Provide the [x, y] coordinate of the cell's center where the given text is located.  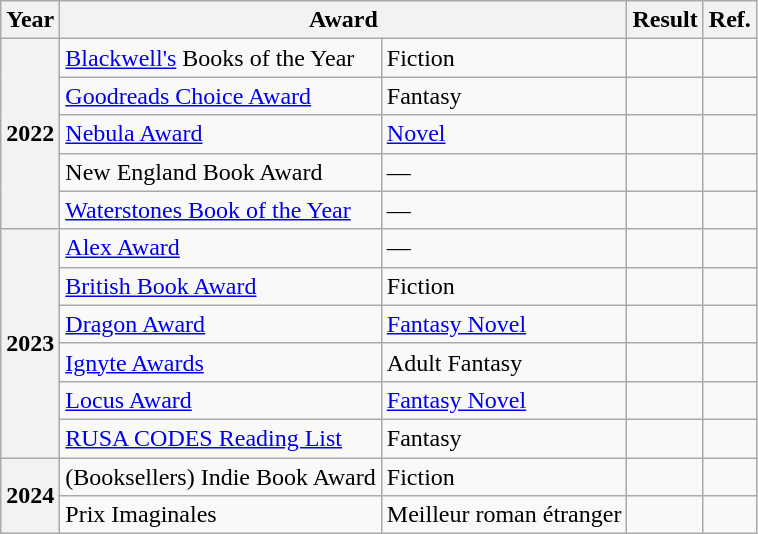
Blackwell's Books of the Year [220, 58]
Alex Award [220, 248]
(Booksellers) Indie Book Award [220, 477]
Dragon Award [220, 324]
2023 [30, 343]
RUSA CODES Reading List [220, 438]
New England Book Award [220, 172]
Novel [504, 134]
2022 [30, 134]
Adult Fantasy [504, 362]
Locus Award [220, 400]
Ignyte Awards [220, 362]
Nebula Award [220, 134]
Waterstones Book of the Year [220, 210]
Award [344, 20]
Result [665, 20]
Year [30, 20]
2024 [30, 496]
Ref. [730, 20]
Prix Imaginales [220, 515]
Goodreads Choice Award [220, 96]
British Book Award [220, 286]
Meilleur roman étranger [504, 515]
